Return (X, Y) of the center of cell containing provided text 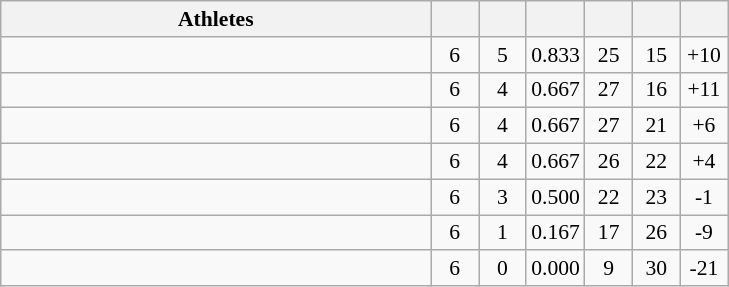
-9 (704, 233)
+10 (704, 55)
+11 (704, 90)
1 (502, 233)
0.500 (556, 197)
17 (609, 233)
-1 (704, 197)
0.000 (556, 269)
-21 (704, 269)
30 (656, 269)
0.167 (556, 233)
23 (656, 197)
Athletes (216, 19)
0.833 (556, 55)
9 (609, 269)
25 (609, 55)
+4 (704, 162)
15 (656, 55)
3 (502, 197)
21 (656, 126)
+6 (704, 126)
5 (502, 55)
16 (656, 90)
0 (502, 269)
